From the cell containing the given text, extract its center point as (X, Y) coordinate. 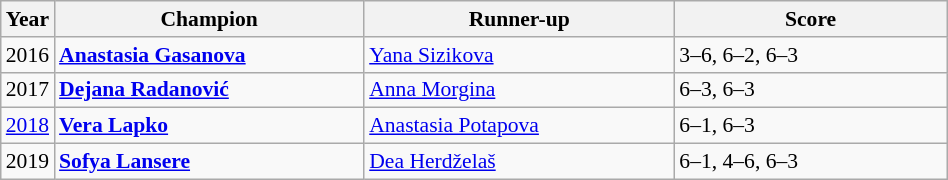
Score (810, 19)
Anastasia Potapova (519, 126)
2017 (28, 90)
2018 (28, 126)
Sofya Lansere (209, 162)
Anastasia Gasanova (209, 55)
2019 (28, 162)
6–3, 6–3 (810, 90)
Year (28, 19)
Yana Sizikova (519, 55)
Dejana Radanović (209, 90)
6–1, 6–3 (810, 126)
Vera Lapko (209, 126)
Dea Herdželaš (519, 162)
2016 (28, 55)
3–6, 6–2, 6–3 (810, 55)
Champion (209, 19)
6–1, 4–6, 6–3 (810, 162)
Runner-up (519, 19)
Anna Morgina (519, 90)
